Scan for the cell matching the given text and deliver its [x, y] coordinate at center. 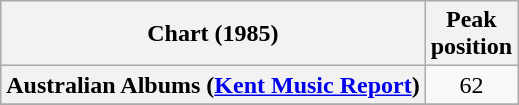
62 [471, 85]
Chart (1985) [213, 34]
Peakposition [471, 34]
Australian Albums (Kent Music Report) [213, 85]
